Identify which cell holds the provided text, then report its [x, y] central coordinate. 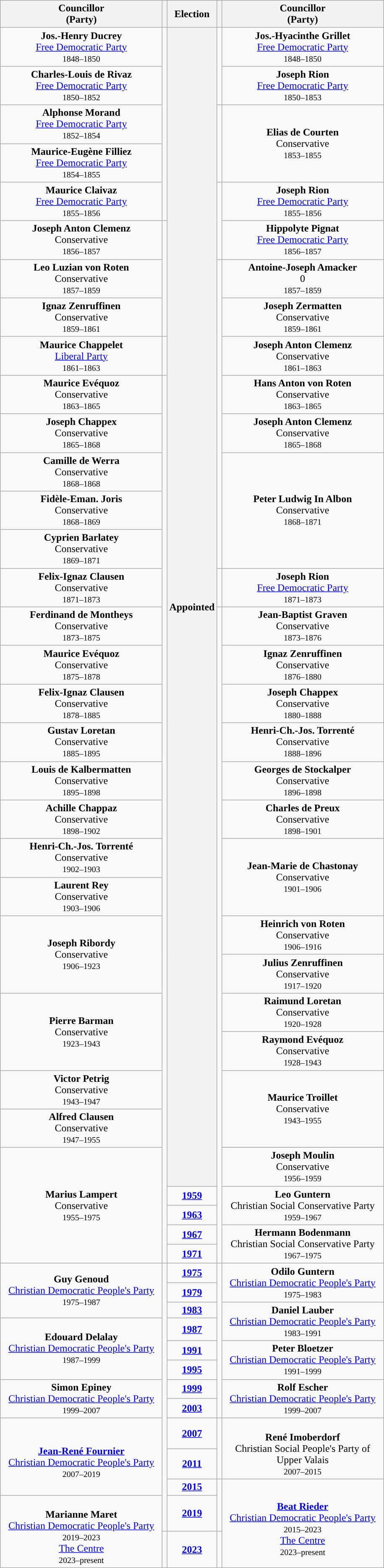
1971 [192, 1254]
Jean-Marie de ChastonayConservative1901–1906 [303, 877]
Elias de CourtenConservative1853–1855 [303, 143]
Louis de KalbermattenConservative1895–1898 [81, 781]
1987 [192, 1329]
Henri-Ch.-Jos. TorrentéConservative1888–1896 [303, 742]
Pierre BarmanConservative1923–1943 [81, 1031]
Joseph ZermattenConservative1859–1861 [303, 317]
Joseph Anton ClemenzConservative1856–1857 [81, 240]
Gustav LoretanConservative1885–1895 [81, 742]
1999 [192, 1389]
René ImoberdorfChristian Social People's Party of Upper Valais2007–2015 [303, 1448]
1995 [192, 1370]
Heinrich von RotenConservative1906–1916 [303, 935]
Rolf EscherChristian Democratic People's Party1999–2007 [303, 1399]
Jean-Baptist GravenConservative1873–1876 [303, 626]
1959 [192, 1196]
Guy GenoudChristian Democratic People's Party1975–1987 [81, 1291]
1979 [192, 1292]
Raymond EvéquozConservative1928–1943 [303, 1051]
Ignaz ZenruffinenConservative1859–1861 [81, 317]
Jean-René FournierChristian Democratic People's Party2007–2019 [81, 1456]
1967 [192, 1235]
2019 [192, 1513]
Maurice TroilletConservative1943–1955 [303, 1109]
1975 [192, 1273]
Maurice EvéquozConservative1875–1878 [81, 665]
Joseph RionFree Democratic Party1850–1853 [303, 86]
Victor PetrigConservative1943–1947 [81, 1090]
Joseph Anton ClemenzConservative1861–1863 [303, 356]
Edouard DelalayChristian Democratic People's Party1987–1999 [81, 1349]
Leo GunternChristian Social Conservative Party1959–1967 [303, 1206]
1963 [192, 1215]
Joseph ChappexConservative1865–1868 [81, 433]
Jos.-Hyacinthe GrilletFree Democratic Party1848–1850 [303, 47]
Marianne MaretChristian Democratic People's Party2019–2023The Centre2023–present [81, 1531]
Laurent ReyConservative1903–1906 [81, 896]
Hans Anton von RotenConservative1863–1865 [303, 394]
Raimund LoretanConservative1920–1928 [303, 1012]
Cyprien BarlateyConservative1869–1871 [81, 549]
Maurice EvéquozConservative1863–1865 [81, 394]
2011 [192, 1464]
Odilo GunternChristian Democratic People's Party1975–1983 [303, 1283]
Maurice-Eugène FilliezFree Democratic Party1854–1855 [81, 163]
Maurice ChappeletLiberal Party1861–1863 [81, 356]
Maurice ClaivazFree Democratic Party1855–1856 [81, 201]
Felix-Ignaz ClausenConservative1878–1885 [81, 703]
1991 [192, 1350]
Charles-Louis de RivazFree Democratic Party1850–1852 [81, 86]
Joseph RibordyConservative1906–1923 [81, 954]
Achille ChappazConservative1898–1902 [81, 819]
Leo Luzian von RotenConservative1857–1859 [81, 279]
Hippolyte PignatFree Democratic Party1856–1857 [303, 240]
Felix-Ignaz ClausenConservative1871–1873 [81, 588]
Fidèle-Eman. JorisConservative1868–1869 [81, 511]
Alphonse MorandFree Democratic Party1852–1854 [81, 124]
Election [192, 14]
Antoine-Joseph Amacker01857–1859 [303, 279]
2015 [192, 1487]
Georges de StockalperConservative1896–1898 [303, 781]
Joseph MoulinConservative1956–1959 [303, 1167]
Ferdinand de MontheysConservative1873–1875 [81, 626]
Charles de PreuxConservative1898–1901 [303, 819]
Jos.-Henry DucreyFree Democratic Party1848–1850 [81, 47]
2003 [192, 1408]
1983 [192, 1310]
Daniel LauberChristian Democratic People's Party1983–1991 [303, 1321]
Joseph RionFree Democratic Party1855–1856 [303, 201]
2007 [192, 1433]
Appointed [192, 607]
Alfred ClausenConservative1947–1955 [81, 1128]
2023 [192, 1550]
Beat RiederChristian Democratic People's Party2015–2023The Centre2023–present [303, 1524]
Peter BloetzerChristian Democratic People's Party1991–1999 [303, 1360]
Joseph RionFree Democratic Party1871–1873 [303, 588]
Hermann BodenmannChristian Social Conservative Party1967–1975 [303, 1244]
Camille de WerraConservative1868–1868 [81, 471]
Peter Ludwig In AlbonConservative1868–1871 [303, 510]
Julius ZenruffinenConservative1917–1920 [303, 974]
Joseph Anton ClemenzConservative1865–1868 [303, 433]
Marius LampertConservative1955–1975 [81, 1206]
Henri-Ch.-Jos. TorrentéConservative1902–1903 [81, 858]
Simon EpineyChristian Democratic People's Party1999–2007 [81, 1399]
Ignaz ZenruffinenConservative1876–1880 [303, 665]
Joseph ChappexConservative1880–1888 [303, 703]
